Determine the (X, Y) coordinate at the center of the cell enclosing the given text.  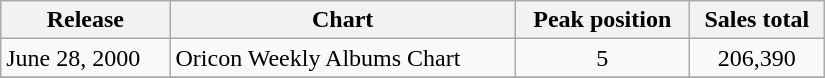
Sales total (756, 20)
June 28, 2000 (86, 58)
Release (86, 20)
Chart (342, 20)
Peak position (602, 20)
206,390 (756, 58)
5 (602, 58)
Oricon Weekly Albums Chart (342, 58)
